From the cell containing the given text, extract its center point as (X, Y) coordinate. 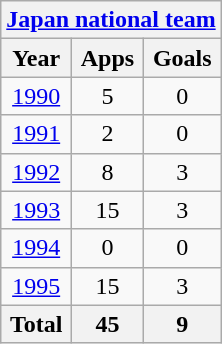
Total (36, 324)
8 (108, 172)
1990 (36, 96)
Goals (182, 58)
1993 (36, 210)
1991 (36, 134)
1995 (36, 286)
Apps (108, 58)
Japan national team (111, 20)
45 (108, 324)
5 (108, 96)
2 (108, 134)
9 (182, 324)
1994 (36, 248)
Year (36, 58)
1992 (36, 172)
